Locate the cell with the specified text and output its (x, y) center coordinate. 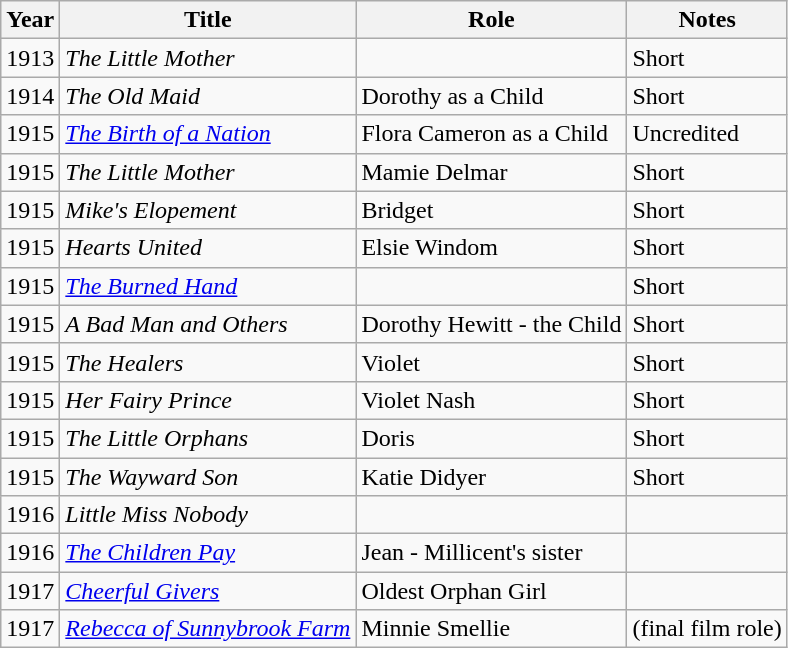
Cheerful Givers (208, 591)
Violet Nash (492, 400)
Hearts United (208, 248)
Flora Cameron as a Child (492, 134)
Dorothy as a Child (492, 96)
Mamie Delmar (492, 172)
Oldest Orphan Girl (492, 591)
Jean - Millicent's sister (492, 553)
Uncredited (707, 134)
A Bad Man and Others (208, 324)
Minnie Smellie (492, 629)
The Healers (208, 362)
Rebecca of Sunnybrook Farm (208, 629)
Mike's Elopement (208, 210)
Little Miss Nobody (208, 515)
The Wayward Son (208, 477)
The Children Pay (208, 553)
Role (492, 20)
Bridget (492, 210)
(final film role) (707, 629)
The Burned Hand (208, 286)
Year (30, 20)
The Old Maid (208, 96)
Her Fairy Prince (208, 400)
Doris (492, 438)
The Birth of a Nation (208, 134)
1914 (30, 96)
Dorothy Hewitt - the Child (492, 324)
Title (208, 20)
The Little Orphans (208, 438)
Notes (707, 20)
Elsie Windom (492, 248)
1913 (30, 58)
Katie Didyer (492, 477)
Violet (492, 362)
